Return the [x, y] coordinate for the center point of the cell that contains the specified text.  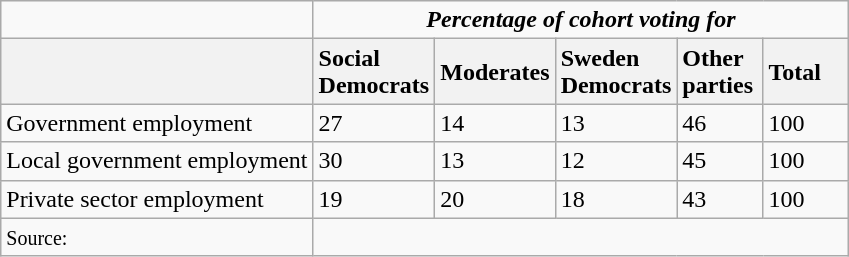
18 [616, 199]
Other parties [720, 72]
46 [720, 123]
Private sector employment [157, 199]
Source: [157, 237]
12 [616, 161]
45 [720, 161]
Moderates [495, 72]
30 [374, 161]
20 [495, 199]
Government employment [157, 123]
Total [806, 72]
14 [495, 123]
27 [374, 123]
Social Democrats [374, 72]
Percentage of cohort voting for [581, 20]
19 [374, 199]
Sweden Democrats [616, 72]
43 [720, 199]
Local government employment [157, 161]
